Return [x, y] of the center of cell containing provided text 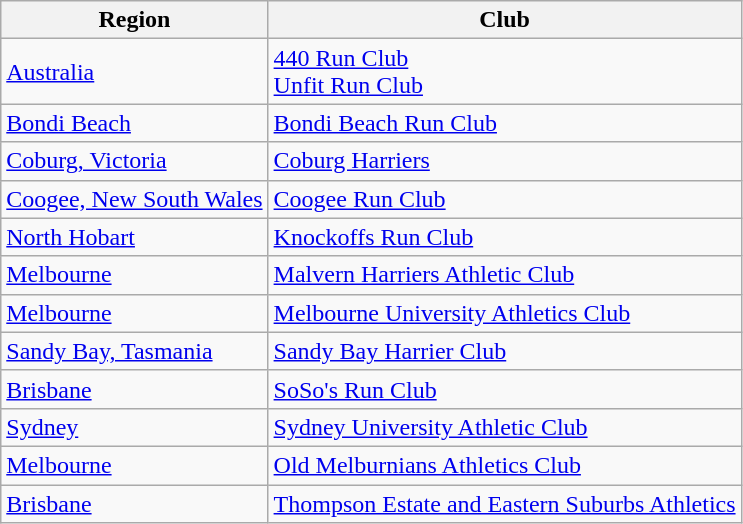
Sandy Bay, Tasmania [134, 351]
Bondi Beach [134, 123]
Sydney University Athletic Club [504, 427]
Region [134, 20]
Coburg, Victoria [134, 161]
Melbourne University Athletics Club [504, 313]
North Hobart [134, 237]
Sandy Bay Harrier Club [504, 351]
Thompson Estate and Eastern Suburbs Athletics [504, 503]
SoSo's Run Club [504, 389]
Knockoffs Run Club [504, 237]
Club [504, 20]
Coburg Harriers [504, 161]
Sydney [134, 427]
Coogee, New South Wales [134, 199]
Malvern Harriers Athletic Club [504, 275]
Australia [134, 72]
Bondi Beach Run Club [504, 123]
Old Melburnians Athletics Club [504, 465]
440 Run ClubUnfit Run Club [504, 72]
Coogee Run Club [504, 199]
